Find where the given text appears and provide that cell's center as (X, Y) coordinate. 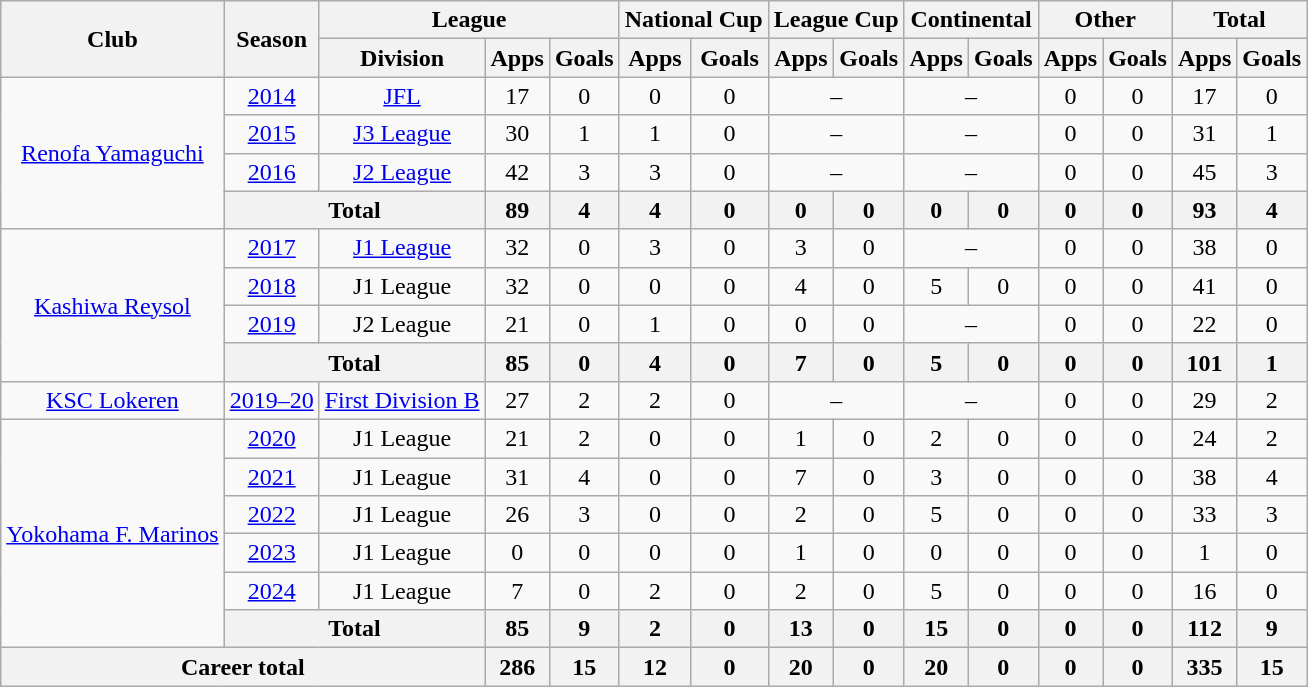
JFL (402, 96)
29 (1204, 400)
League (469, 20)
101 (1204, 362)
Renofa Yamaguchi (112, 153)
2014 (272, 96)
33 (1204, 515)
2023 (272, 553)
335 (1204, 667)
First Division B (402, 400)
2015 (272, 134)
2019–20 (272, 400)
Kashiwa Reysol (112, 305)
42 (517, 172)
Career total (243, 667)
13 (800, 629)
45 (1204, 172)
24 (1204, 438)
2022 (272, 515)
2016 (272, 172)
League Cup (836, 20)
2017 (272, 248)
112 (1204, 629)
26 (517, 515)
286 (517, 667)
Club (112, 39)
27 (517, 400)
22 (1204, 324)
41 (1204, 286)
30 (517, 134)
2019 (272, 324)
J3 League (402, 134)
2021 (272, 477)
12 (655, 667)
Division (402, 58)
Season (272, 39)
2024 (272, 591)
National Cup (694, 20)
Yokohama F. Marinos (112, 533)
89 (517, 210)
2020 (272, 438)
2018 (272, 286)
Other (1105, 20)
16 (1204, 591)
KSC Lokeren (112, 400)
Continental (971, 20)
93 (1204, 210)
